For the text-containing cell, return its midpoint in (x, y) coordinate format. 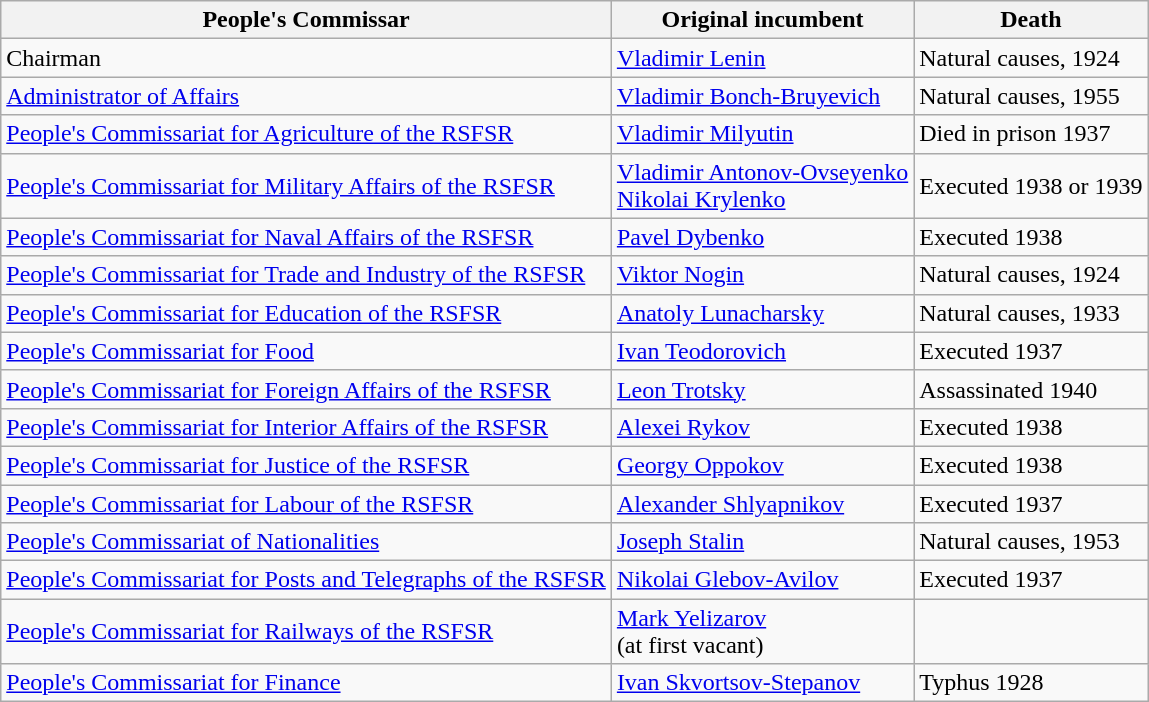
People's Commissariat for Labour of the RSFSR (306, 503)
Anatoly Lunacharsky (762, 313)
People's Commissariat for Posts and Telegraphs of the RSFSR (306, 580)
Executed 1938 or 1939 (1031, 186)
Viktor Nogin (762, 275)
People's Commissariat for Food (306, 351)
Ivan Teodorovich (762, 351)
Vladimir Antonov-OvseyenkoNikolai Krylenko (762, 186)
Alexei Rykov (762, 427)
Assassinated 1940 (1031, 389)
People's Commissariat for Naval Affairs of the RSFSR (306, 237)
Natural causes, 1953 (1031, 542)
Original incumbent (762, 20)
Death (1031, 20)
Vladimir Bonch-Bruyevich (762, 96)
Vladimir Milyutin (762, 134)
Typhus 1928 (1031, 683)
People's Commissariat for Military Affairs of the RSFSR (306, 186)
People's Commissariat for Agriculture of the RSFSR (306, 134)
Vladimir Lenin (762, 58)
People's Commissariat for Finance (306, 683)
People's Commissariat for Education of the RSFSR (306, 313)
People's Commissariat for Justice of the RSFSR (306, 465)
Alexander Shlyapnikov (762, 503)
Pavel Dybenko (762, 237)
People's Commissariat for Interior Affairs of the RSFSR (306, 427)
Natural causes, 1933 (1031, 313)
People's Commissar (306, 20)
Chairman (306, 58)
People's Commissariat of Nationalities (306, 542)
People's Commissariat for Foreign Affairs of the RSFSR (306, 389)
Died in prison 1937 (1031, 134)
Ivan Skvortsov-Stepanov (762, 683)
Administrator of Affairs (306, 96)
Natural causes, 1955 (1031, 96)
Leon Trotsky (762, 389)
People's Commissariat for Railways of the RSFSR (306, 632)
Joseph Stalin (762, 542)
Georgy Oppokov (762, 465)
Mark Yelizarov(at first vacant) (762, 632)
People's Commissariat for Trade and Industry of the RSFSR (306, 275)
Nikolai Glebov-Avilov (762, 580)
